Pinpoint the cell where the given text exists, returning its (X, Y) midpoint coordinate. 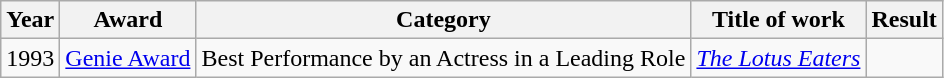
1993 (30, 58)
Best Performance by an Actress in a Leading Role (444, 58)
The Lotus Eaters (778, 58)
Genie Award (128, 58)
Category (444, 20)
Result (904, 20)
Award (128, 20)
Year (30, 20)
Title of work (778, 20)
